Determine the (X, Y) coordinate at the center of the cell enclosing the given text.  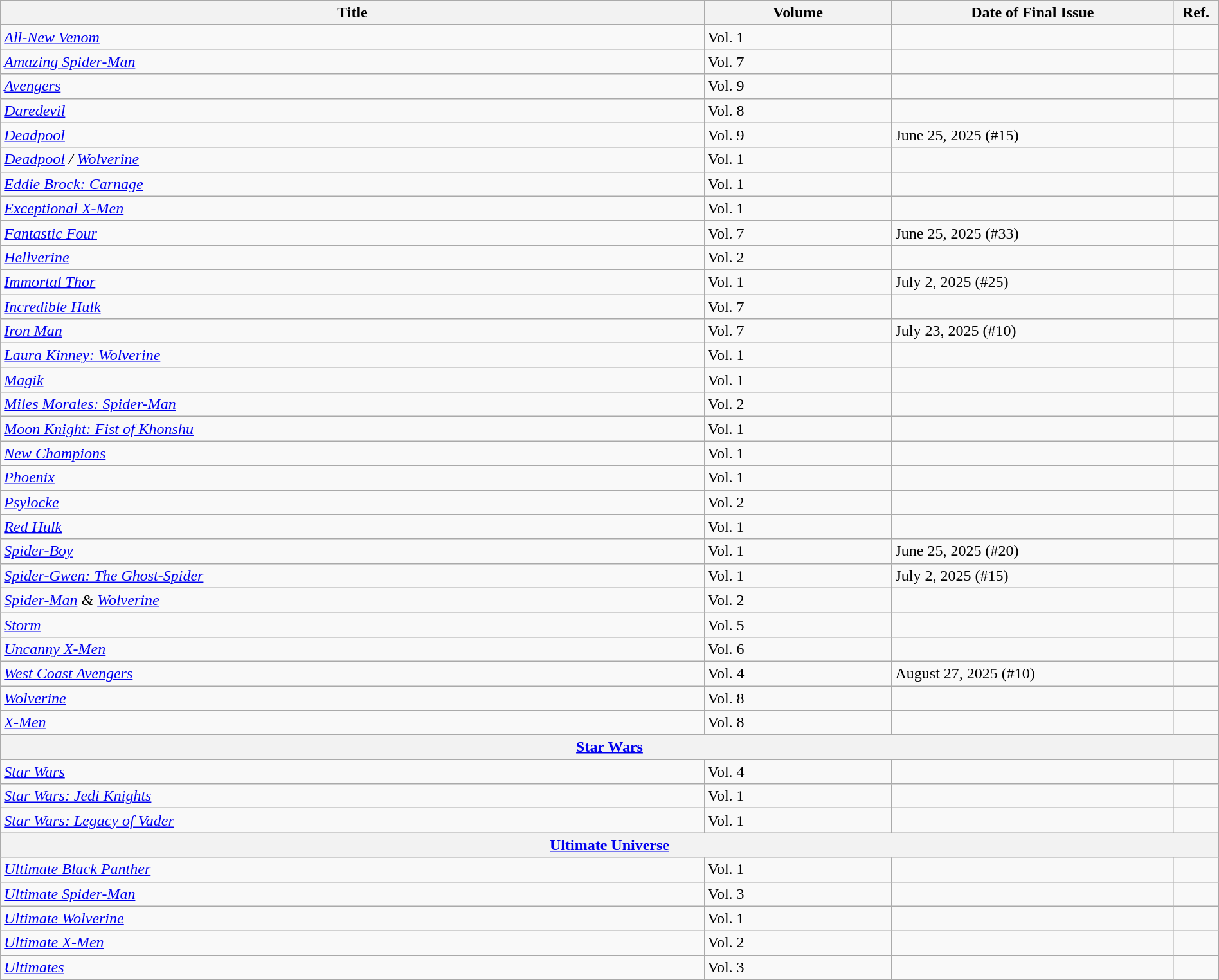
Red Hulk (352, 527)
Avengers (352, 86)
Spider-Man & Wolverine (352, 600)
Deadpool / Wolverine (352, 159)
Hellverine (352, 257)
Exceptional X-Men (352, 208)
Phoenix (352, 478)
July 2, 2025 (#25) (1033, 282)
July 23, 2025 (#10) (1033, 331)
West Coast Avengers (352, 673)
Ultimate Spider-Man (352, 894)
Psylocke (352, 502)
Wolverine (352, 698)
Fantastic Four (352, 233)
Deadpool (352, 135)
Miles Morales: Spider-Man (352, 404)
Vol. 5 (798, 624)
Moon Knight: Fist of Khonshu (352, 429)
All-New Venom (352, 37)
Star Wars: Legacy of Vader (352, 821)
Date of Final Issue (1033, 13)
Immortal Thor (352, 282)
Ultimates (352, 967)
Title (352, 13)
X-Men (352, 723)
Star Wars: Jedi Knights (352, 796)
Ultimate Universe (609, 845)
Storm (352, 624)
Iron Man (352, 331)
Ultimate Black Panther (352, 869)
June 25, 2025 (#33) (1033, 233)
Incredible Hulk (352, 307)
Amazing Spider-Man (352, 62)
Eddie Brock: Carnage (352, 184)
June 25, 2025 (#15) (1033, 135)
Uncanny X-Men (352, 649)
August 27, 2025 (#10) (1033, 673)
Spider-Boy (352, 551)
Daredevil (352, 111)
Laura Kinney: Wolverine (352, 356)
Magik (352, 380)
Ultimate X-Men (352, 943)
Ultimate Wolverine (352, 918)
New Champions (352, 453)
Vol. 6 (798, 649)
June 25, 2025 (#20) (1033, 551)
Spider-Gwen: The Ghost-Spider (352, 576)
Ref. (1196, 13)
July 2, 2025 (#15) (1033, 576)
Volume (798, 13)
